Return the (X, Y) coordinate for the center point of the cell that contains the specified text.  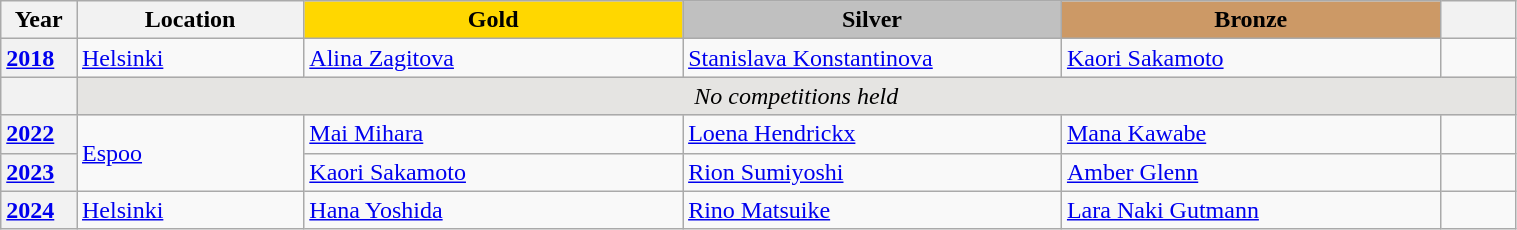
Rion Sumiyoshi (872, 172)
Loena Hendrickx (872, 134)
Bronze (1250, 20)
Mai Mihara (494, 134)
2023 (39, 172)
Year (39, 20)
Mana Kawabe (1250, 134)
Silver (872, 20)
No competitions held (796, 96)
Hana Yoshida (494, 210)
Amber Glenn (1250, 172)
Alina Zagitova (494, 58)
Stanislava Konstantinova (872, 58)
2024 (39, 210)
Location (190, 20)
Espoo (190, 153)
2018 (39, 58)
Rino Matsuike (872, 210)
2022 (39, 134)
Lara Naki Gutmann (1250, 210)
Gold (494, 20)
